Extract the (X, Y) coordinate from the center of the cell holding the provided text.  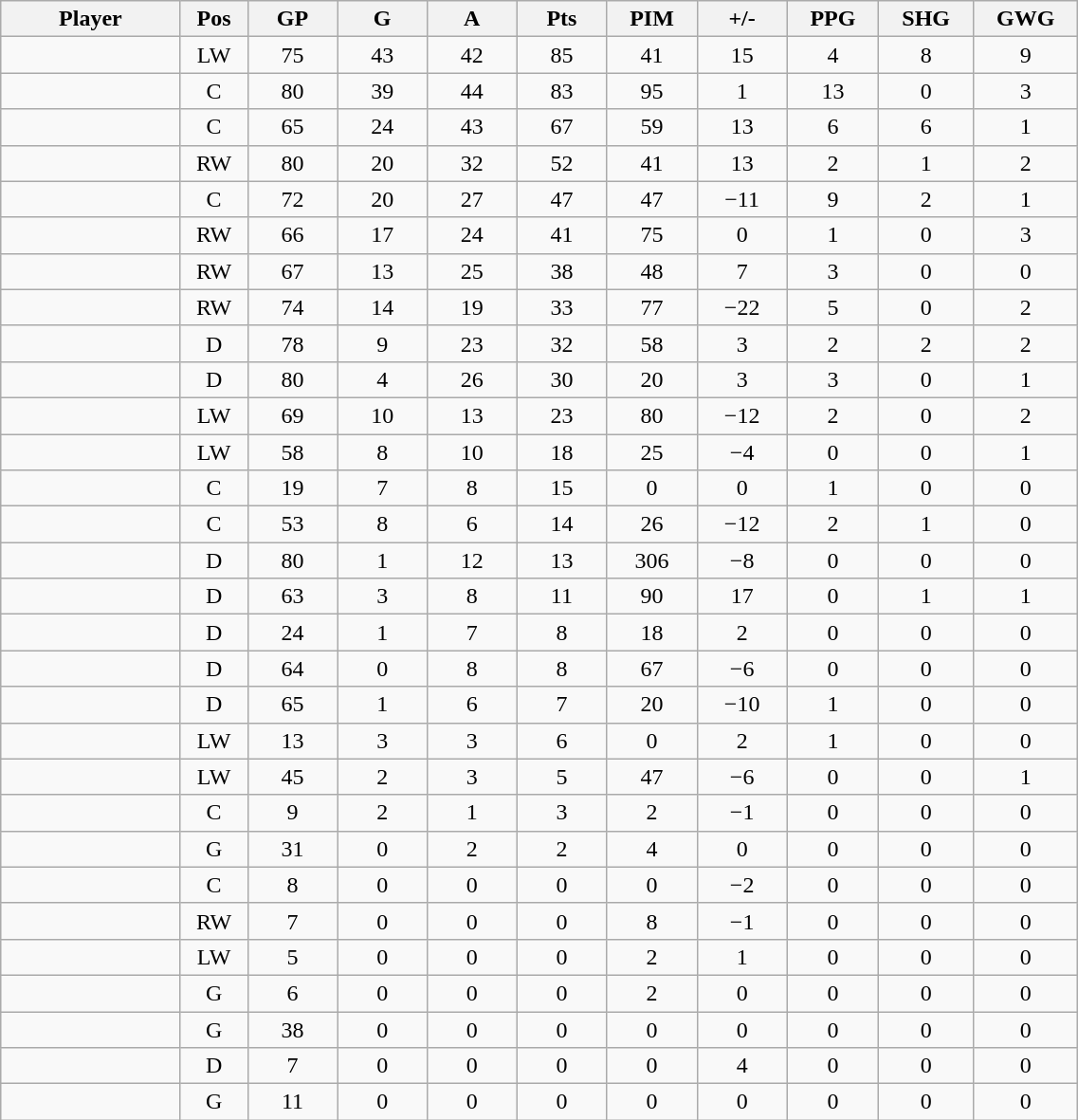
PPG (832, 19)
33 (561, 307)
31 (292, 849)
GP (292, 19)
52 (561, 163)
66 (292, 235)
44 (472, 91)
63 (292, 597)
42 (472, 55)
Player (91, 19)
45 (292, 777)
+/- (741, 19)
90 (652, 597)
Pts (561, 19)
−22 (741, 307)
69 (292, 415)
83 (561, 91)
SHG (926, 19)
306 (652, 560)
64 (292, 669)
30 (561, 379)
59 (652, 127)
53 (292, 524)
−10 (741, 705)
−4 (741, 452)
27 (472, 199)
85 (561, 55)
12 (472, 560)
77 (652, 307)
78 (292, 343)
−11 (741, 199)
−8 (741, 560)
GWG (1025, 19)
74 (292, 307)
−2 (741, 885)
A (472, 19)
PIM (652, 19)
72 (292, 199)
95 (652, 91)
48 (652, 271)
Pos (214, 19)
39 (383, 91)
